Extract the [X, Y] coordinate from the center of the cell holding the provided text.  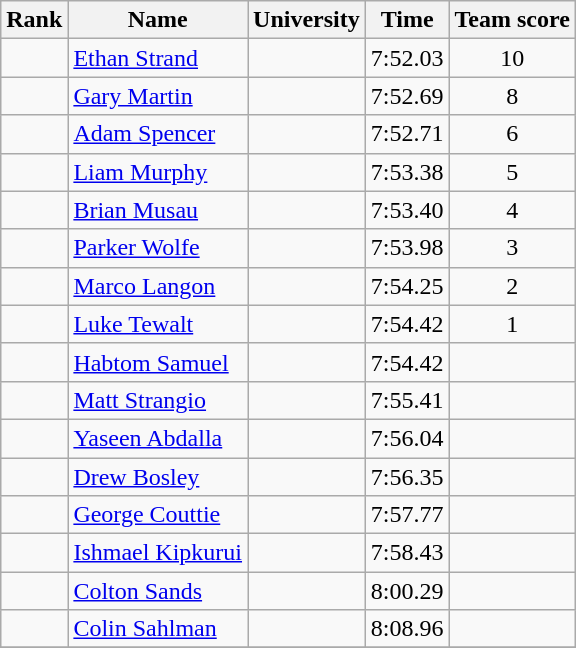
University [307, 20]
7:56.04 [407, 438]
7:53.38 [407, 172]
Matt Strangio [158, 400]
7:55.41 [407, 400]
4 [512, 210]
Ishmael Kipkurui [158, 553]
Brian Musau [158, 210]
Colin Sahlman [158, 629]
George Couttie [158, 515]
7:58.43 [407, 553]
Parker Wolfe [158, 248]
Drew Bosley [158, 477]
7:56.35 [407, 477]
7:57.77 [407, 515]
5 [512, 172]
Luke Tewalt [158, 324]
Adam Spencer [158, 134]
7:54.25 [407, 286]
Ethan Strand [158, 58]
7:52.69 [407, 96]
6 [512, 134]
7:52.03 [407, 58]
Name [158, 20]
7:52.71 [407, 134]
8:08.96 [407, 629]
Marco Langon [158, 286]
Liam Murphy [158, 172]
3 [512, 248]
Colton Sands [158, 591]
1 [512, 324]
Yaseen Abdalla [158, 438]
Rank [34, 20]
Habtom Samuel [158, 362]
Team score [512, 20]
8 [512, 96]
Gary Martin [158, 96]
7:53.98 [407, 248]
Time [407, 20]
2 [512, 286]
8:00.29 [407, 591]
10 [512, 58]
7:53.40 [407, 210]
